Scan for the cell matching the given text and deliver its [x, y] coordinate at center. 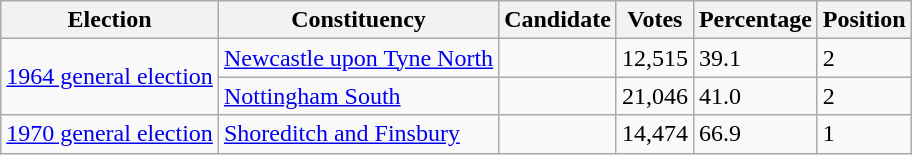
Candidate [558, 20]
39.1 [755, 58]
Votes [654, 20]
1 [864, 134]
Election [110, 20]
Shoreditch and Finsbury [358, 134]
Percentage [755, 20]
21,046 [654, 96]
1970 general election [110, 134]
Newcastle upon Tyne North [358, 58]
1964 general election [110, 77]
Constituency [358, 20]
14,474 [654, 134]
12,515 [654, 58]
Nottingham South [358, 96]
66.9 [755, 134]
41.0 [755, 96]
Position [864, 20]
